Return the (X, Y) coordinate for the center point of the cell that contains the specified text.  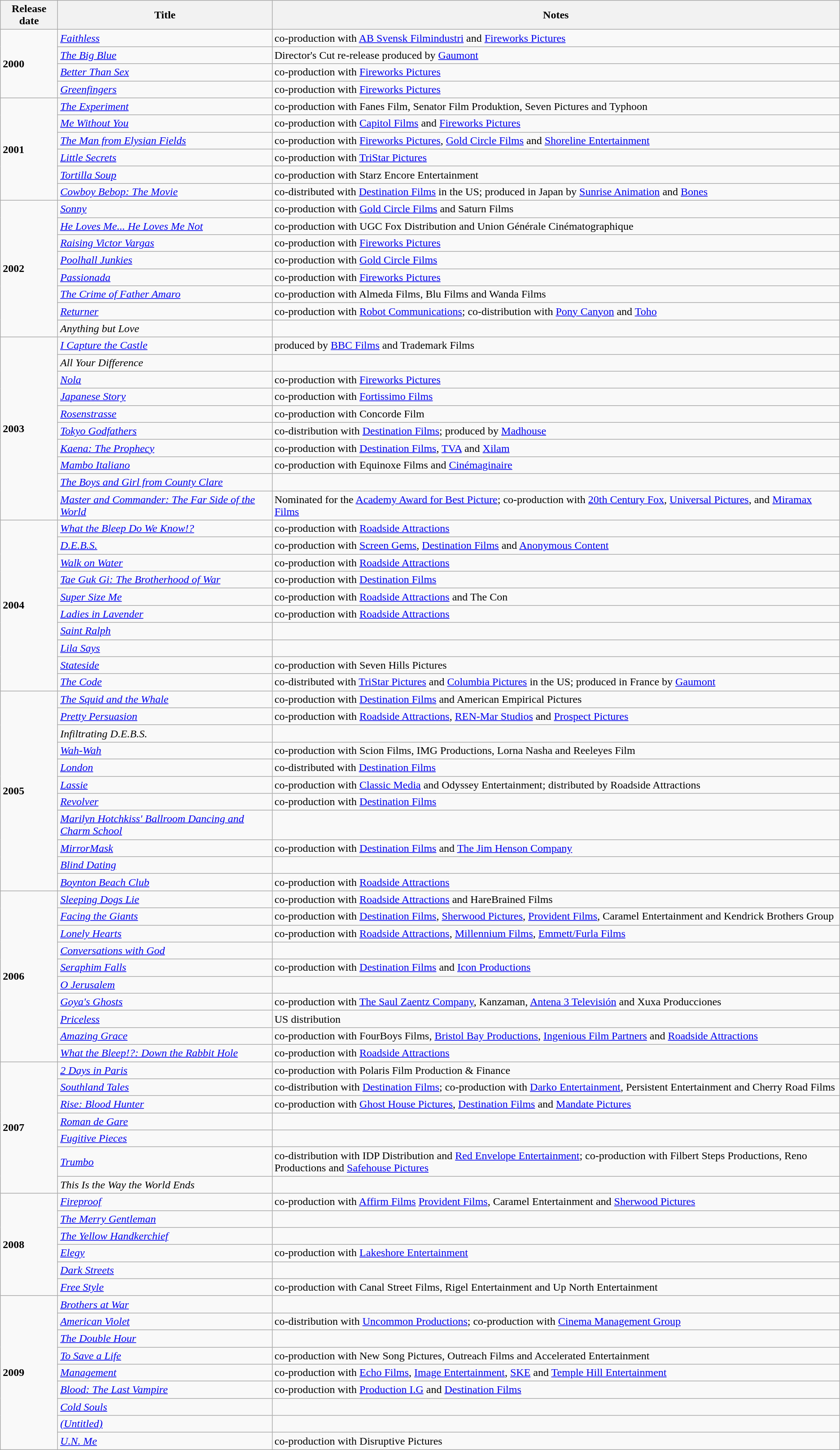
Tae Guk Gi: The Brotherhood of War (165, 580)
co-production with New Song Pictures, Outreach Films and Accelerated Entertainment (556, 1356)
co-production with Polaris Film Production & Finance (556, 1070)
Marilyn Hotchkiss' Ballroom Dancing and Charm School (165, 825)
The Merry Gentleman (165, 1219)
co-production with Canal Street Films, Rigel Entertainment and Up North Entertainment (556, 1287)
Sonny (165, 209)
co-production with Destination Films, TVA and Xilam (556, 448)
2005 (29, 791)
The Yellow Handkerchief (165, 1236)
Passionada (165, 277)
Seraphim Falls (165, 968)
The Big Blue (165, 55)
Goya's Ghosts (165, 1002)
O Jerusalem (165, 985)
US distribution (556, 1019)
Kaena: The Prophecy (165, 448)
Ladies in Lavender (165, 614)
co-production with Destination Films and Icon Productions (556, 968)
co-production with TriStar Pictures (556, 158)
MirrorMask (165, 848)
co-distributed with TriStar Pictures and Columbia Pictures in the US; produced in France by Gaumont (556, 682)
Priceless (165, 1019)
Mambo Italiano (165, 465)
2003 (29, 429)
2004 (29, 606)
co-production with Robot Communications; co-distribution with Pony Canyon and Toho (556, 311)
2006 (29, 977)
2002 (29, 268)
2007 (29, 1127)
What the Bleep Do We Know!? (165, 529)
Tokyo Godfathers (165, 431)
Faithless (165, 38)
Greenfingers (165, 89)
Me Without You (165, 123)
Master and Commander: The Far Side of the World (165, 505)
co-production with Equinoxe Films and Cinémaginaire (556, 465)
Saint Ralph (165, 631)
To Save a Life (165, 1356)
Fugitive Pieces (165, 1139)
Infiltrating D.E.B.S. (165, 733)
What the Bleep!?: Down the Rabbit Hole (165, 1053)
Rosenstrasse (165, 414)
Release date (29, 15)
Better Than Sex (165, 72)
He Loves Me... He Loves Me Not (165, 226)
Cold Souls (165, 1407)
co-distributed with Destination Films in the US; produced in Japan by Sunrise Animation and Bones (556, 192)
Amazing Grace (165, 1036)
Conversations with God (165, 951)
Blind Dating (165, 865)
Lonely Hearts (165, 933)
All Your Difference (165, 363)
co-production with Almeda Films, Blu Films and Wanda Films (556, 294)
co-production with Capitol Films and Fireworks Pictures (556, 123)
Boynton Beach Club (165, 882)
Walk on Water (165, 563)
Nominated for the Academy Award for Best Picture; co-production with 20th Century Fox, Universal Pictures, and Miramax Films (556, 505)
co-production with Roadside Attractions and The Con (556, 597)
Fireproof (165, 1202)
Lassie (165, 785)
2001 (29, 149)
co-production with FourBoys Films, Bristol Bay Productions, Ingenious Film Partners and Roadside Attractions (556, 1036)
Facing the Giants (165, 916)
co-production with AB Svensk Filmindustri and Fireworks Pictures (556, 38)
co-production with Roadside Attractions, Millennium Films, Emmett/Furla Films (556, 933)
co-production with Fortissimo Films (556, 397)
co-production with Roadside Attractions and HareBrained Films (556, 899)
Revolver (165, 802)
Management (165, 1373)
co-production with Seven Hills Pictures (556, 665)
American Violet (165, 1321)
Blood: The Last Vampire (165, 1390)
2 Days in Paris (165, 1070)
co-production with Fireworks Pictures, Gold Circle Films and Shoreline Entertainment (556, 140)
co-production with Disruptive Pictures (556, 1441)
co-production with Destination Films and The Jim Henson Company (556, 848)
co-distribution with Destination Films; co-production with Darko Entertainment, Persistent Entertainment and Cherry Road Films (556, 1087)
Dark Streets (165, 1270)
Japanese Story (165, 397)
co-production with Concorde Film (556, 414)
Raising Victor Vargas (165, 243)
Returner (165, 311)
Trumbo (165, 1161)
(Untitled) (165, 1424)
co-production with Ghost House Pictures, Destination Films and Mandate Pictures (556, 1104)
co-production with Scion Films, IMG Productions, Lorna Nasha and Reeleyes Film (556, 750)
2008 (29, 1244)
co-production with Destination Films, Sherwood Pictures, Provident Films, Caramel Entertainment and Kendrick Brothers Group (556, 916)
Poolhall Junkies (165, 260)
2009 (29, 1372)
I Capture the Castle (165, 346)
London (165, 767)
Little Secrets (165, 158)
co-distributed with Destination Films (556, 767)
co-production with The Saul Zaentz Company, Kanzaman, Antena 3 Televisión and Xuxa Producciones (556, 1002)
Sleeping Dogs Lie (165, 899)
Anything but Love (165, 329)
co-production with Gold Circle Films and Saturn Films (556, 209)
2000 (29, 64)
The Experiment (165, 106)
Super Size Me (165, 597)
Title (165, 15)
co-production with Starz Encore Entertainment (556, 175)
Tortilla Soup (165, 175)
Cowboy Bebop: The Movie (165, 192)
co-distribution with Uncommon Productions; co-production with Cinema Management Group (556, 1321)
D.E.B.S. (165, 546)
co-production with Classic Media and Odyssey Entertainment; distributed by Roadside Attractions (556, 785)
Southland Tales (165, 1087)
Pretty Persuasion (165, 716)
co-production with Screen Gems, Destination Films and Anonymous Content (556, 546)
The Crime of Father Amaro (165, 294)
The Squid and the Whale (165, 699)
co-production with Fanes Film, Senator Film Produktion, Seven Pictures and Typhoon (556, 106)
co-production with Echo Films, Image Entertainment, SKE and Temple Hill Entertainment (556, 1373)
co-distribution with Destination Films; produced by Madhouse (556, 431)
Lila Says (165, 648)
The Code (165, 682)
co-production with Affirm Films Provident Films, Caramel Entertainment and Sherwood Pictures (556, 1202)
co-production with Gold Circle Films (556, 260)
The Boys and Girl from County Clare (165, 482)
Notes (556, 15)
Free Style (165, 1287)
The Man from Elysian Fields (165, 140)
Rise: Blood Hunter (165, 1104)
Nola (165, 380)
co-production with Roadside Attractions, REN-Mar Studios and Prospect Pictures (556, 716)
Roman de Gare (165, 1121)
co-production with UGC Fox Distribution and Union Générale Cinématographique (556, 226)
co-production with Destination Films and American Empirical Pictures (556, 699)
produced by BBC Films and Trademark Films (556, 346)
Brothers at War (165, 1304)
Wah-Wah (165, 750)
U.N. Me (165, 1441)
This Is the Way the World Ends (165, 1185)
co-production with Production I.G and Destination Films (556, 1390)
Director's Cut re-release produced by Gaumont (556, 55)
Stateside (165, 665)
co-production with Lakeshore Entertainment (556, 1253)
Elegy (165, 1253)
The Double Hour (165, 1338)
